Detect which cell encompasses the target text, then output its (X, Y) center coordinate. 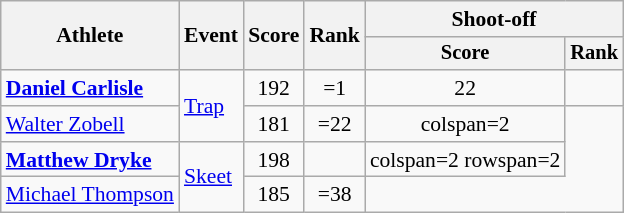
Daniel Carlisle (90, 88)
Shoot-off (494, 19)
198 (274, 160)
192 (274, 88)
185 (274, 195)
Skeet (211, 178)
Event (211, 36)
Trap (211, 106)
colspan=2 (466, 124)
181 (274, 124)
Athlete (90, 36)
colspan=2 rowspan=2 (466, 160)
22 (466, 88)
=1 (334, 88)
Michael Thompson (90, 195)
Walter Zobell (90, 124)
Matthew Dryke (90, 160)
=22 (334, 124)
=38 (334, 195)
